Pinpoint the cell where the given text exists, returning its (X, Y) midpoint coordinate. 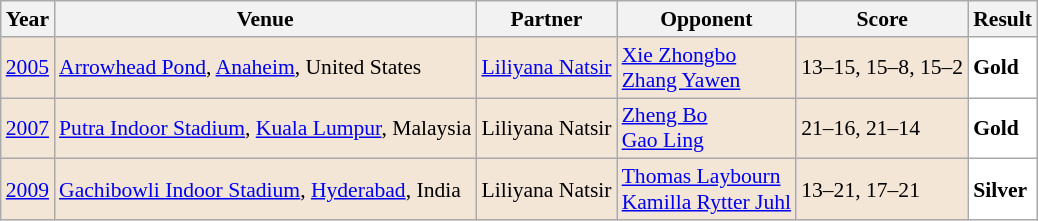
2007 (28, 128)
Partner (546, 19)
21–16, 21–14 (882, 128)
2005 (28, 68)
Year (28, 19)
Opponent (707, 19)
Venue (265, 19)
Gachibowli Indoor Stadium, Hyderabad, India (265, 190)
Putra Indoor Stadium, Kuala Lumpur, Malaysia (265, 128)
Result (1002, 19)
Score (882, 19)
Zheng Bo Gao Ling (707, 128)
13–21, 17–21 (882, 190)
Arrowhead Pond, Anaheim, United States (265, 68)
2009 (28, 190)
13–15, 15–8, 15–2 (882, 68)
Xie Zhongbo Zhang Yawen (707, 68)
Thomas Laybourn Kamilla Rytter Juhl (707, 190)
Silver (1002, 190)
